Pinpoint the cell where the given text exists, returning its [X, Y] midpoint coordinate. 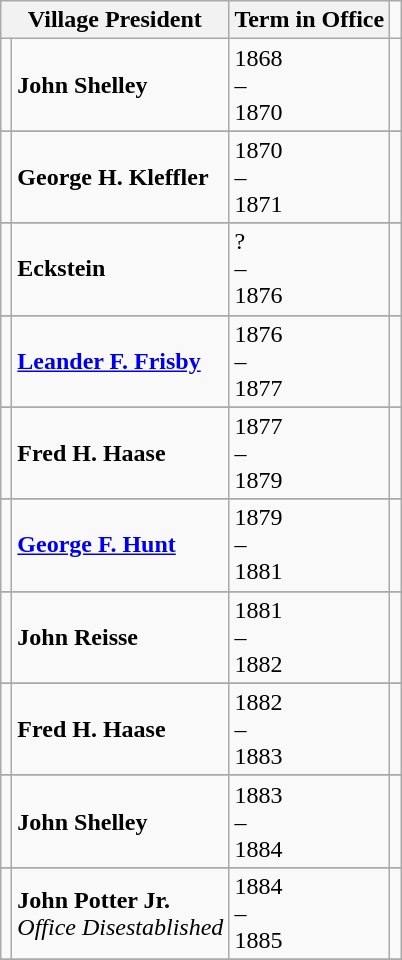
John Reisse [120, 637]
1877– 1879 [310, 453]
1881– 1882 [310, 637]
Leander F. Frisby [120, 361]
George H. Kleffler [120, 177]
?–1876 [310, 269]
1882– 1883 [310, 729]
George F. Hunt [120, 545]
1884– 1885 [310, 913]
Eckstein [120, 269]
1879– 1881 [310, 545]
1883– 1884 [310, 821]
Village President [115, 20]
1868–1870 [310, 85]
1876– 1877 [310, 361]
1870–1871 [310, 177]
John Potter Jr. Office Disestablished [120, 913]
Term in Office [310, 20]
